Return (X, Y) of the center of cell containing provided text 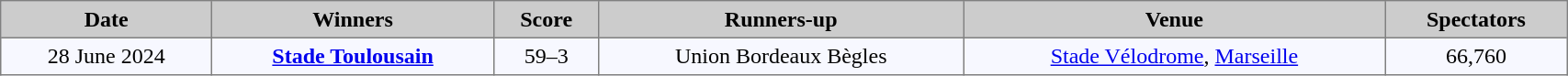
Venue (1174, 19)
Runners-up (781, 19)
28 June 2024 (107, 56)
Union Bordeaux Bègles (781, 56)
66,760 (1475, 56)
Score (547, 19)
Stade Vélodrome, Marseille (1174, 56)
Spectators (1475, 19)
Winners (353, 19)
59–3 (547, 56)
Date (107, 19)
Stade Toulousain (353, 56)
